Extract the [x, y] coordinate from the center of the cell holding the provided text.  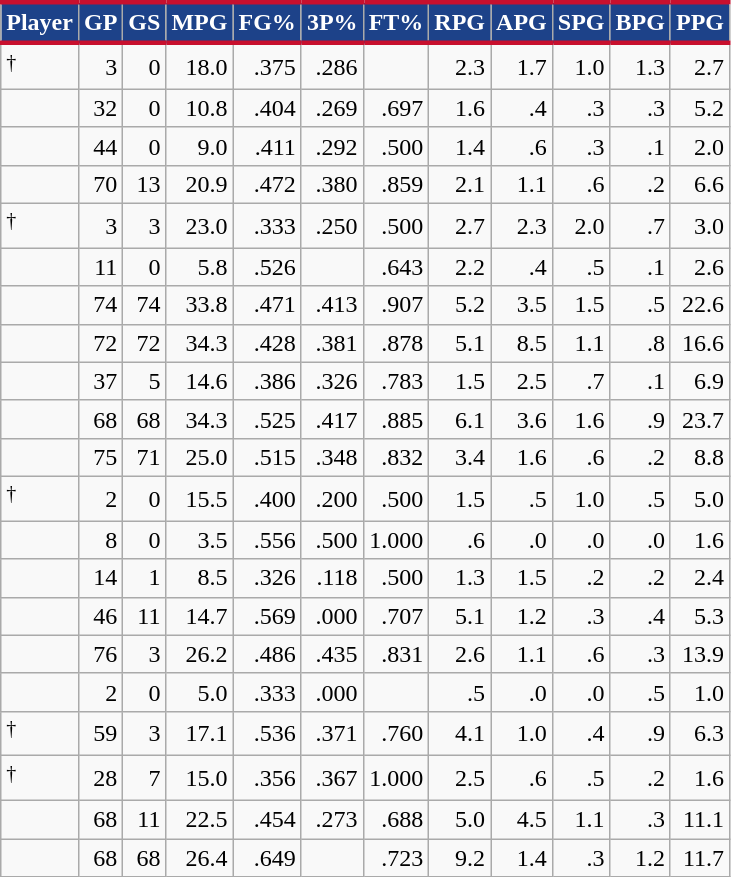
26.4 [200, 858]
.569 [267, 616]
75 [100, 457]
.367 [332, 778]
6.1 [460, 419]
13.9 [700, 654]
4.1 [460, 734]
13 [144, 184]
2.4 [700, 578]
.292 [332, 146]
3P% [332, 22]
GS [144, 22]
.413 [332, 305]
28 [100, 778]
.200 [332, 498]
.832 [396, 457]
.454 [267, 819]
.649 [267, 858]
.118 [332, 578]
16.6 [700, 343]
5.8 [200, 267]
.386 [267, 381]
11.7 [700, 858]
6.6 [700, 184]
11.1 [700, 819]
32 [100, 108]
.515 [267, 457]
.8 [640, 343]
9.0 [200, 146]
23.0 [200, 226]
14.7 [200, 616]
.356 [267, 778]
.783 [396, 381]
46 [100, 616]
22.6 [700, 305]
4.5 [522, 819]
.400 [267, 498]
6.9 [700, 381]
FT% [396, 22]
.471 [267, 305]
BPG [640, 22]
7 [144, 778]
71 [144, 457]
.878 [396, 343]
.697 [396, 108]
.428 [267, 343]
2.2 [460, 267]
8 [100, 540]
.250 [332, 226]
8.8 [700, 457]
1 [144, 578]
.435 [332, 654]
.556 [267, 540]
5 [144, 381]
20.9 [200, 184]
18.0 [200, 66]
.348 [332, 457]
3.6 [522, 419]
.723 [396, 858]
.525 [267, 419]
.472 [267, 184]
14.6 [200, 381]
10.8 [200, 108]
17.1 [200, 734]
23.7 [700, 419]
.688 [396, 819]
15.0 [200, 778]
59 [100, 734]
.526 [267, 267]
.907 [396, 305]
.417 [332, 419]
.269 [332, 108]
.885 [396, 419]
.404 [267, 108]
5.3 [700, 616]
76 [100, 654]
.371 [332, 734]
.536 [267, 734]
1.7 [522, 66]
70 [100, 184]
.381 [332, 343]
.760 [396, 734]
2.1 [460, 184]
3.4 [460, 457]
SPG [581, 22]
RPG [460, 22]
.411 [267, 146]
22.5 [200, 819]
.375 [267, 66]
GP [100, 22]
.859 [396, 184]
44 [100, 146]
14 [100, 578]
.707 [396, 616]
.273 [332, 819]
APG [522, 22]
25.0 [200, 457]
FG% [267, 22]
PPG [700, 22]
33.8 [200, 305]
3.0 [700, 226]
MPG [200, 22]
26.2 [200, 654]
.486 [267, 654]
.643 [396, 267]
37 [100, 381]
6.3 [700, 734]
9.2 [460, 858]
.286 [332, 66]
.380 [332, 184]
Player [40, 22]
.831 [396, 654]
15.5 [200, 498]
